Extract the (X, Y) coordinate from the center of the cell holding the provided text.  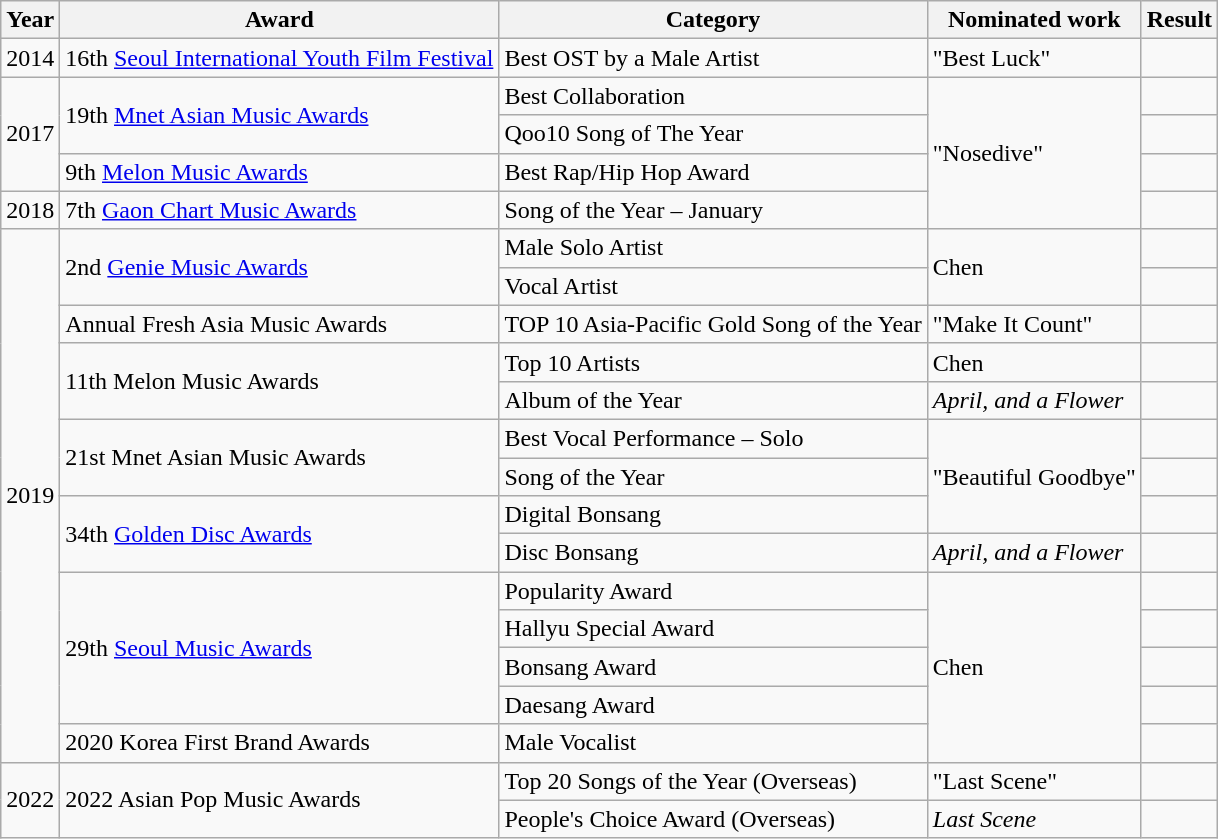
Best Collaboration (713, 96)
2017 (30, 134)
Song of the Year (713, 477)
16th Seoul International Youth Film Festival (280, 58)
Result (1179, 20)
Disc Bonsang (713, 553)
Popularity Award (713, 591)
Song of the Year – January (713, 210)
2nd Genie Music Awards (280, 267)
Male Vocalist (713, 743)
21st Mnet Asian Music Awards (280, 457)
"Best Luck" (1034, 58)
Best OST by a Male Artist (713, 58)
Top 20 Songs of the Year (Overseas) (713, 781)
Qoo10 Song of The Year (713, 134)
TOP 10 Asia-Pacific Gold Song of the Year (713, 324)
19th Mnet Asian Music Awards (280, 115)
Digital Bonsang (713, 515)
Daesang Award (713, 705)
Best Rap/Hip Hop Award (713, 172)
"Nosedive" (1034, 153)
2022 (30, 800)
34th Golden Disc Awards (280, 534)
"Make It Count" (1034, 324)
2018 (30, 210)
"Last Scene" (1034, 781)
Category (713, 20)
2022 Asian Pop Music Awards (280, 800)
Vocal Artist (713, 286)
Annual Fresh Asia Music Awards (280, 324)
People's Choice Award (Overseas) (713, 819)
Best Vocal Performance – Solo (713, 438)
29th Seoul Music Awards (280, 648)
Top 10 Artists (713, 362)
11th Melon Music Awards (280, 381)
Nominated work (1034, 20)
2014 (30, 58)
Male Solo Artist (713, 248)
9th Melon Music Awards (280, 172)
Last Scene (1034, 819)
2019 (30, 496)
Award (280, 20)
Hallyu Special Award (713, 629)
7th Gaon Chart Music Awards (280, 210)
Bonsang Award (713, 667)
Album of the Year (713, 400)
2020 Korea First Brand Awards (280, 743)
"Beautiful Goodbye" (1034, 476)
Year (30, 20)
